Output the [x, y] coordinate of the center of the cell containing the given text.  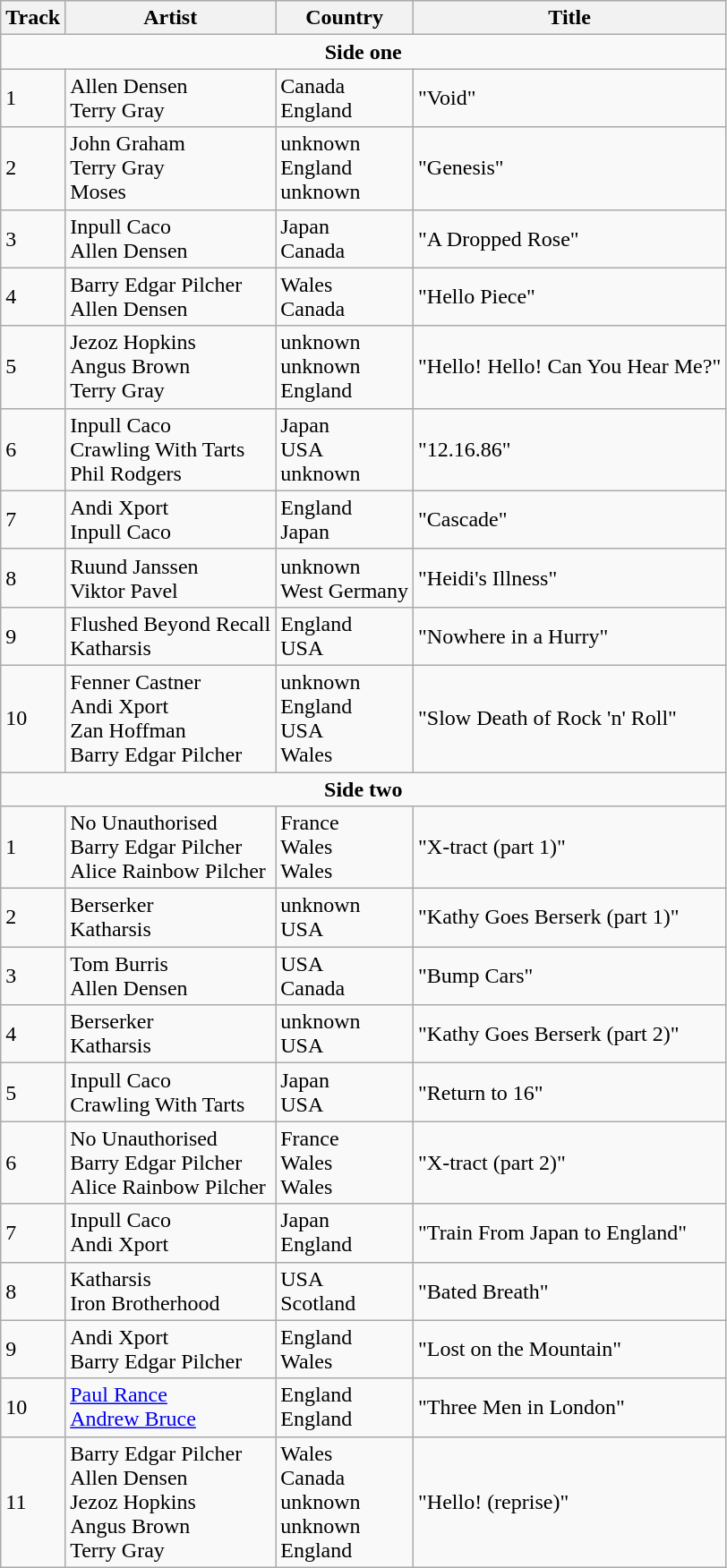
John GrahamTerry GrayMoses [170, 168]
unknownEnglandunknown [345, 168]
"12.16.86" [569, 449]
USACanada [345, 976]
Inpull CacoCrawling With TartsPhil Rodgers [170, 449]
Inpull CacoCrawling With Tarts [170, 1092]
JapanEngland [345, 1233]
"Kathy Goes Berserk (part 2)" [569, 1035]
Allen DensenTerry Gray [170, 98]
"Bump Cars" [569, 976]
"Kathy Goes Berserk (part 1)" [569, 918]
Andi XportInpull Caco [170, 519]
JapanUSAunknown [345, 449]
Andi XportBarry Edgar Pilcher [170, 1350]
CanadaEngland [345, 98]
EnglandJapan [345, 519]
Barry Edgar PilcherAllen Densen [170, 297]
EnglandUSA [345, 635]
EnglandEngland [345, 1407]
Fenner CastnerAndi XportZan HoffmanBarry Edgar Pilcher [170, 718]
"Genesis" [569, 168]
"Lost on the Mountain" [569, 1350]
"Three Men in London" [569, 1407]
"Void" [569, 98]
EnglandWales [345, 1350]
Country [345, 18]
unknownunknownEngland [345, 367]
"Heidi's Illness" [569, 578]
JapanUSA [345, 1092]
"Hello! (reprise)" [569, 1502]
"X-tract (part 1)" [569, 848]
"Bated Breath" [569, 1291]
"A Dropped Rose" [569, 238]
Barry Edgar PilcherAllen DensenJezoz HopkinsAngus BrownTerry Gray [170, 1502]
Paul RanceAndrew Bruce [170, 1407]
Track [33, 18]
"Return to 16" [569, 1092]
WalesCanada [345, 297]
11 [33, 1502]
Inpull CacoAndi Xport [170, 1233]
"Nowhere in a Hurry" [569, 635]
Side two [363, 788]
"Hello! Hello! Can You Hear Me?" [569, 367]
JapanCanada [345, 238]
KatharsisIron Brotherhood [170, 1291]
"Train From Japan to England" [569, 1233]
"Cascade" [569, 519]
"Hello Piece" [569, 297]
Inpull CacoAllen Densen [170, 238]
unknownWest Germany [345, 578]
Side one [363, 52]
Ruund JanssenViktor Pavel [170, 578]
unknownEnglandUSAWales [345, 718]
USAScotland [345, 1291]
Artist [170, 18]
Tom BurrisAllen Densen [170, 976]
"Slow Death of Rock 'n' Roll" [569, 718]
Title [569, 18]
WalesCanadaunknownunknownEngland [345, 1502]
Flushed Beyond RecallKatharsis [170, 635]
"X-tract (part 2)" [569, 1163]
Jezoz HopkinsAngus BrownTerry Gray [170, 367]
